Output the (X, Y) coordinate of the center of the cell containing the given text.  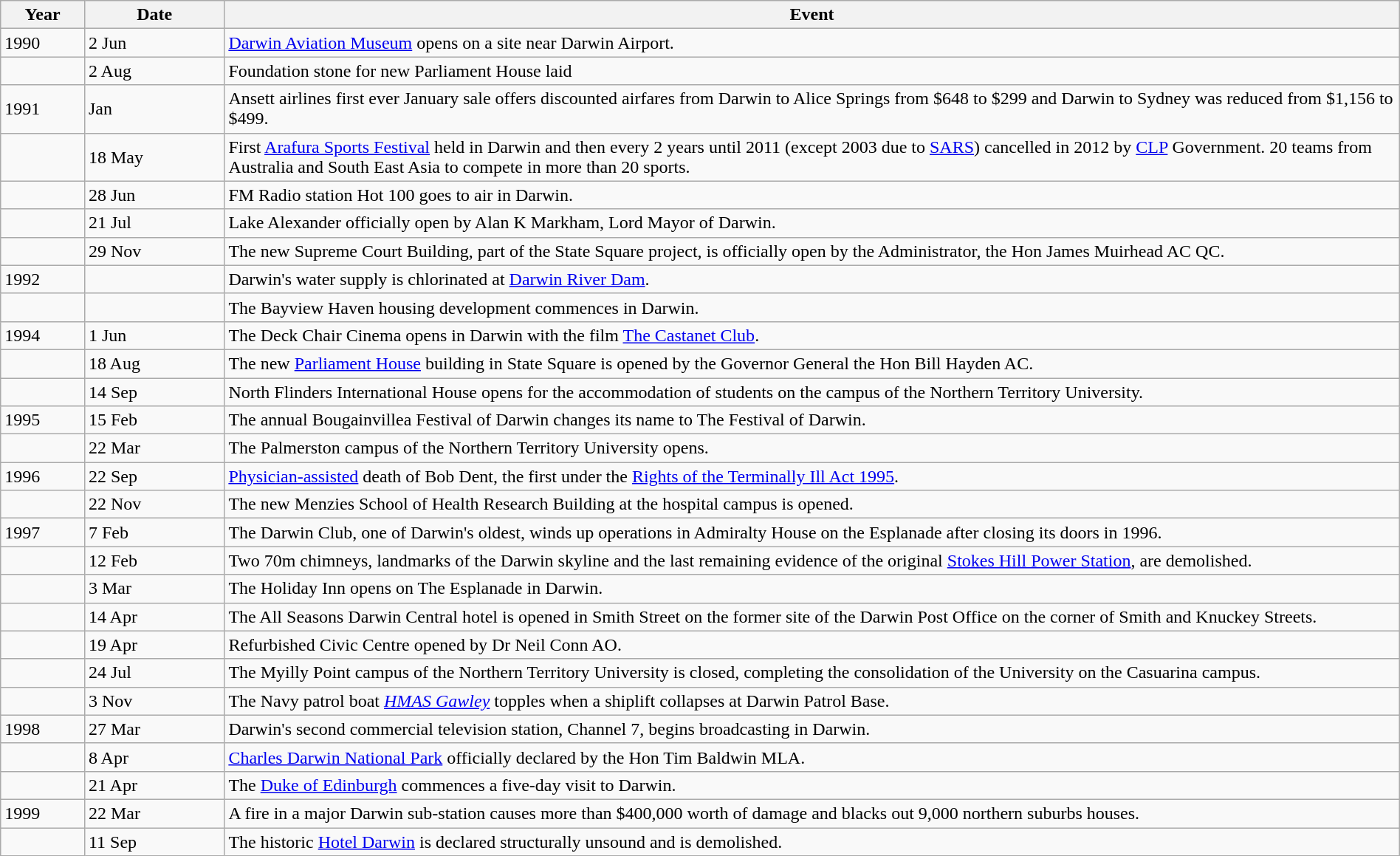
The historic Hotel Darwin is declared structurally unsound and is demolished. (812, 841)
Darwin Aviation Museum opens on a site near Darwin Airport. (812, 43)
21 Jul (154, 223)
22 Sep (154, 476)
1999 (43, 813)
1991 (43, 109)
The annual Bougainvillea Festival of Darwin changes its name to The Festival of Darwin. (812, 420)
Darwin's water supply is chlorinated at Darwin River Dam. (812, 279)
Refurbished Civic Centre opened by Dr Neil Conn AO. (812, 645)
8 Apr (154, 757)
FM Radio station Hot 100 goes to air in Darwin. (812, 195)
The Deck Chair Cinema opens in Darwin with the film The Castanet Club. (812, 335)
Foundation stone for new Parliament House laid (812, 71)
1992 (43, 279)
18 May (154, 157)
1 Jun (154, 335)
1990 (43, 43)
Physician-assisted death of Bob Dent, the first under the Rights of the Terminally Ill Act 1995. (812, 476)
The new Menzies School of Health Research Building at the hospital campus is opened. (812, 504)
1998 (43, 729)
The Navy patrol boat HMAS Gawley topples when a shiplift collapses at Darwin Patrol Base. (812, 701)
22 Nov (154, 504)
24 Jul (154, 673)
14 Sep (154, 392)
1996 (43, 476)
3 Nov (154, 701)
The Myilly Point campus of the Northern Territory University is closed, completing the consolidation of the University on the Casuarina campus. (812, 673)
2 Aug (154, 71)
The new Parliament House building in State Square is opened by the Governor General the Hon Bill Hayden AC. (812, 363)
Lake Alexander officially open by Alan K Markham, Lord Mayor of Darwin. (812, 223)
3 Mar (154, 589)
The Holiday Inn opens on The Esplanade in Darwin. (812, 589)
Two 70m chimneys, landmarks of the Darwin skyline and the last remaining evidence of the original Stokes Hill Power Station, are demolished. (812, 561)
The Darwin Club, one of Darwin's oldest, winds up operations in Admiralty House on the Esplanade after closing its doors in 1996. (812, 533)
1994 (43, 335)
The Palmerston campus of the Northern Territory University opens. (812, 448)
Date (154, 15)
Darwin's second commercial television station, Channel 7, begins broadcasting in Darwin. (812, 729)
Year (43, 15)
21 Apr (154, 785)
7 Feb (154, 533)
A fire in a major Darwin sub-station causes more than $400,000 worth of damage and blacks out 9,000 northern suburbs houses. (812, 813)
North Flinders International House opens for the accommodation of students on the campus of the Northern Territory University. (812, 392)
15 Feb (154, 420)
19 Apr (154, 645)
14 Apr (154, 617)
27 Mar (154, 729)
29 Nov (154, 251)
The new Supreme Court Building, part of the State Square project, is officially open by the Administrator, the Hon James Muirhead AC QC. (812, 251)
28 Jun (154, 195)
Charles Darwin National Park officially declared by the Hon Tim Baldwin MLA. (812, 757)
18 Aug (154, 363)
Event (812, 15)
1997 (43, 533)
The Duke of Edinburgh commences a five-day visit to Darwin. (812, 785)
Jan (154, 109)
The Bayview Haven housing development commences in Darwin. (812, 307)
2 Jun (154, 43)
12 Feb (154, 561)
11 Sep (154, 841)
1995 (43, 420)
